From the cell containing the given text, extract its center point as [X, Y] coordinate. 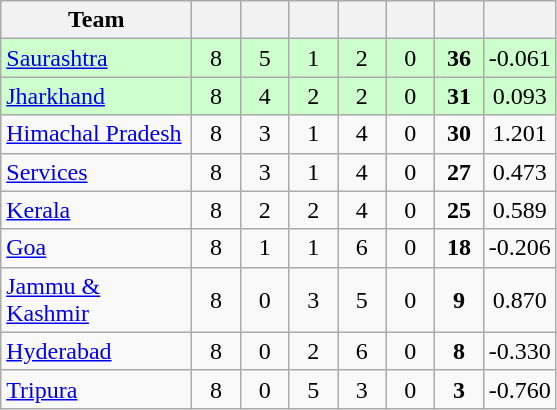
Tripura [96, 389]
25 [460, 210]
0.093 [520, 96]
-0.061 [520, 58]
0.473 [520, 172]
31 [460, 96]
-0.760 [520, 389]
Team [96, 20]
Goa [96, 248]
-0.206 [520, 248]
Jammu & Kashmir [96, 300]
Hyderabad [96, 351]
9 [460, 300]
Services [96, 172]
18 [460, 248]
Saurashtra [96, 58]
36 [460, 58]
-0.330 [520, 351]
Himachal Pradesh [96, 134]
1.201 [520, 134]
30 [460, 134]
0.870 [520, 300]
0.589 [520, 210]
27 [460, 172]
Kerala [96, 210]
Jharkhand [96, 96]
